Identify which cell holds the provided text, then report its [x, y] central coordinate. 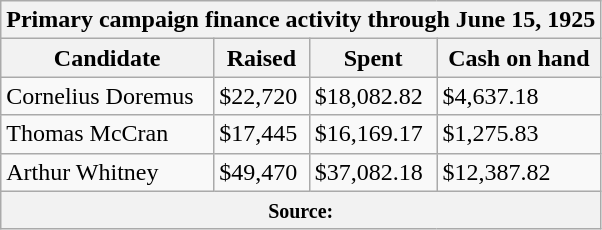
Source: [301, 210]
$1,275.83 [519, 134]
Primary campaign finance activity through June 15, 1925 [301, 20]
Raised [262, 58]
$18,082.82 [373, 96]
Spent [373, 58]
Arthur Whitney [108, 172]
Cash on hand [519, 58]
$12,387.82 [519, 172]
$49,470 [262, 172]
$22,720 [262, 96]
Candidate [108, 58]
$37,082.18 [373, 172]
Thomas McCran [108, 134]
Cornelius Doremus [108, 96]
$17,445 [262, 134]
$4,637.18 [519, 96]
$16,169.17 [373, 134]
